Search for the cell housing the specified text and yield its (X, Y) center coordinate. 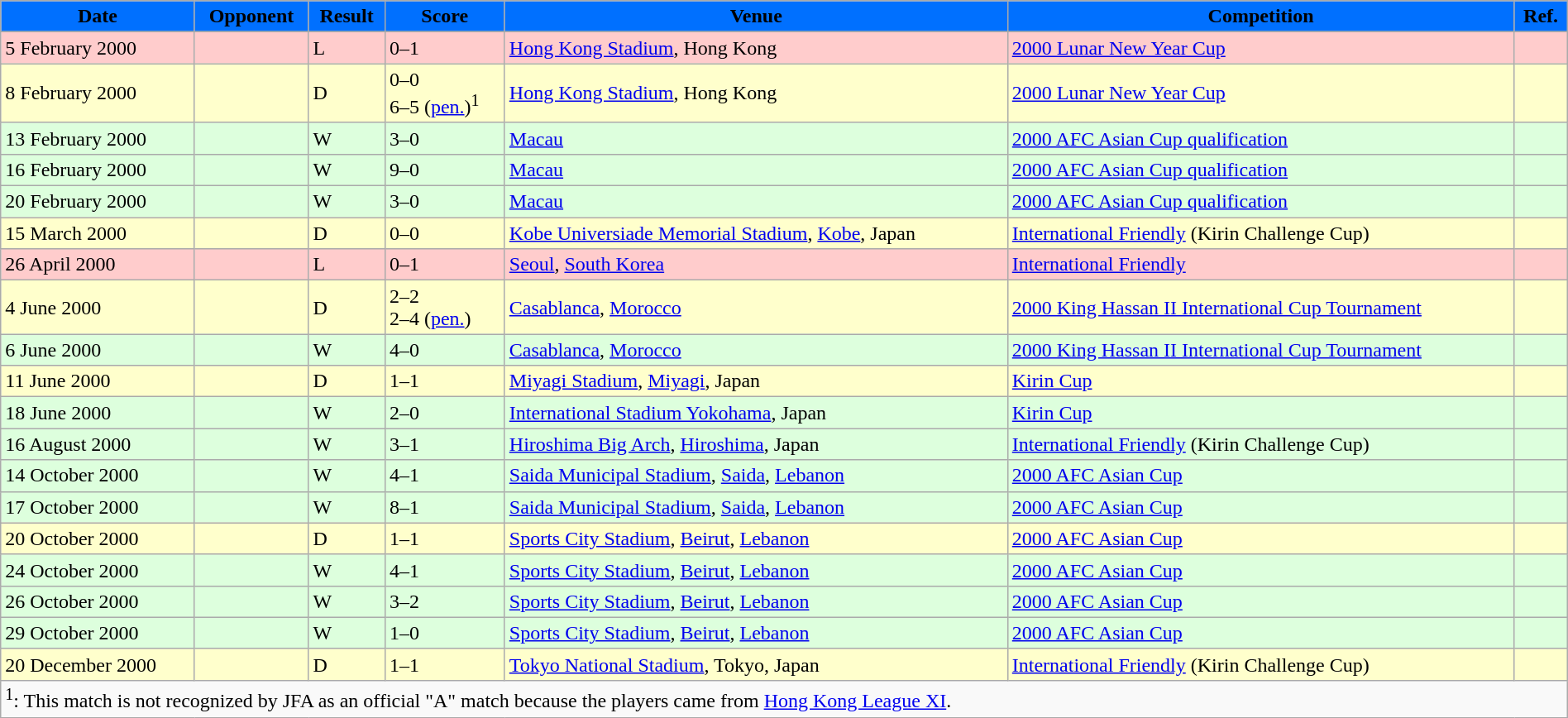
3–2 (445, 601)
29 October 2000 (98, 633)
8 February 2000 (98, 93)
14 October 2000 (98, 476)
6 June 2000 (98, 350)
20 October 2000 (98, 538)
26 April 2000 (98, 265)
13 February 2000 (98, 138)
International Stadium Yokohama, Japan (756, 413)
4 June 2000 (98, 308)
20 December 2000 (98, 664)
0–0 (445, 233)
15 March 2000 (98, 233)
26 October 2000 (98, 601)
Opponent (251, 17)
16 August 2000 (98, 444)
4–0 (445, 350)
1: This match is not recognized by JFA as an official "A" match because the players came from Hong Kong League XI. (784, 698)
0–06–5 (pen.)1 (445, 93)
Competition (1260, 17)
24 October 2000 (98, 570)
Kobe Universiade Memorial Stadium, Kobe, Japan (756, 233)
20 February 2000 (98, 202)
2–0 (445, 413)
Ref. (1541, 17)
Seoul, South Korea (756, 265)
Tokyo National Stadium, Tokyo, Japan (756, 664)
18 June 2000 (98, 413)
16 February 2000 (98, 170)
Result (347, 17)
Date (98, 17)
Miyagi Stadium, Miyagi, Japan (756, 381)
9–0 (445, 170)
5 February 2000 (98, 48)
2–22–4 (pen.) (445, 308)
11 June 2000 (98, 381)
3–1 (445, 444)
Score (445, 17)
1–0 (445, 633)
Hiroshima Big Arch, Hiroshima, Japan (756, 444)
International Friendly (1260, 265)
Venue (756, 17)
8–1 (445, 507)
17 October 2000 (98, 507)
